Extract the [x, y] coordinate from the center of the cell holding the provided text.  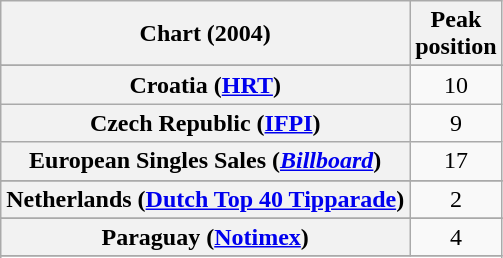
10 [456, 85]
Netherlands (Dutch Top 40 Tipparade) [206, 199]
9 [456, 123]
Croatia (HRT) [206, 85]
2 [456, 199]
17 [456, 161]
European Singles Sales (Billboard) [206, 161]
Chart (2004) [206, 34]
Peakposition [456, 34]
Paraguay (Notimex) [206, 237]
4 [456, 237]
Czech Republic (IFPI) [206, 123]
